Output the (X, Y) coordinate of the center of the cell containing the given text.  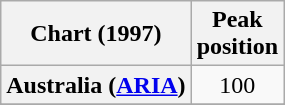
100 (237, 85)
Australia (ARIA) (96, 85)
Chart (1997) (96, 34)
Peakposition (237, 34)
